Pinpoint the cell where the given text exists, returning its (X, Y) midpoint coordinate. 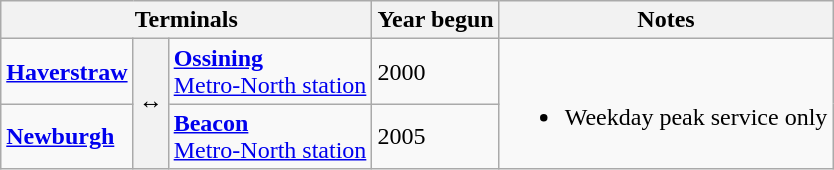
↔ (150, 104)
Weekday peak service only (666, 104)
2000 (436, 72)
Haverstraw (67, 72)
Newburgh (67, 136)
Notes (666, 20)
Terminals (186, 20)
2005 (436, 136)
OssiningMetro-North station (270, 72)
Year begun (436, 20)
BeaconMetro-North station (270, 136)
